Provide the [X, Y] coordinate of the cell's center where the given text is located.  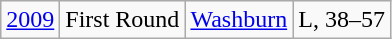
2009 [30, 20]
L, 38–57 [342, 20]
First Round [122, 20]
Washburn [239, 20]
